Output the [x, y] coordinate of the center of the cell containing the given text.  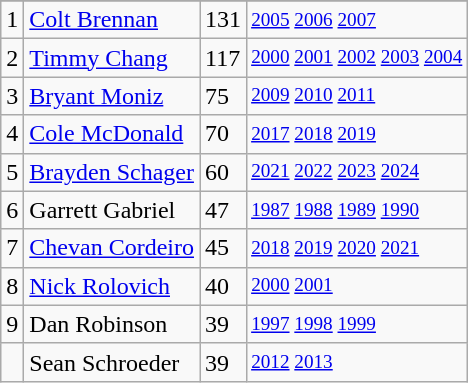
6 [12, 210]
4 [12, 134]
2018 2019 2020 2021 [357, 248]
Chevan Cordeiro [112, 248]
117 [224, 58]
Cole McDonald [112, 134]
2021 2022 2023 2024 [357, 172]
Sean Schroeder [112, 362]
Colt Brennan [112, 20]
Bryant Moniz [112, 96]
Timmy Chang [112, 58]
Nick Rolovich [112, 286]
70 [224, 134]
Dan Robinson [112, 324]
1997 1998 1999 [357, 324]
Garrett Gabriel [112, 210]
2 [12, 58]
2000 2001 2002 2003 2004 [357, 58]
47 [224, 210]
75 [224, 96]
5 [12, 172]
3 [12, 96]
1987 1988 1989 1990 [357, 210]
2005 2006 2007 [357, 20]
60 [224, 172]
45 [224, 248]
Brayden Schager [112, 172]
2012 2013 [357, 362]
131 [224, 20]
40 [224, 286]
2000 2001 [357, 286]
9 [12, 324]
2017 2018 2019 [357, 134]
8 [12, 286]
1 [12, 20]
7 [12, 248]
2009 2010 2011 [357, 96]
